Output the [X, Y] coordinate of the center of the cell containing the given text.  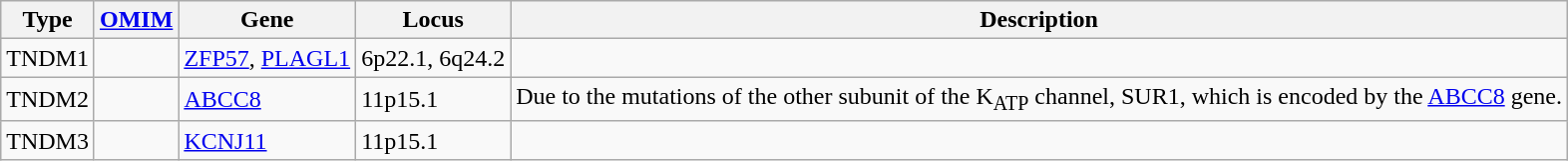
Gene [267, 20]
6p22.1, 6q24.2 [433, 58]
TNDM3 [48, 140]
ABCC8 [267, 99]
TNDM1 [48, 58]
OMIM [136, 20]
Locus [433, 20]
TNDM2 [48, 99]
Description [1039, 20]
Due to the mutations of the other subunit of the KATP channel, SUR1, which is encoded by the ABCC8 gene. [1039, 99]
KCNJ11 [267, 140]
Type [48, 20]
ZFP57, PLAGL1 [267, 58]
